Capture the cell that displays the provided text and extract its [x, y] central coordinate. 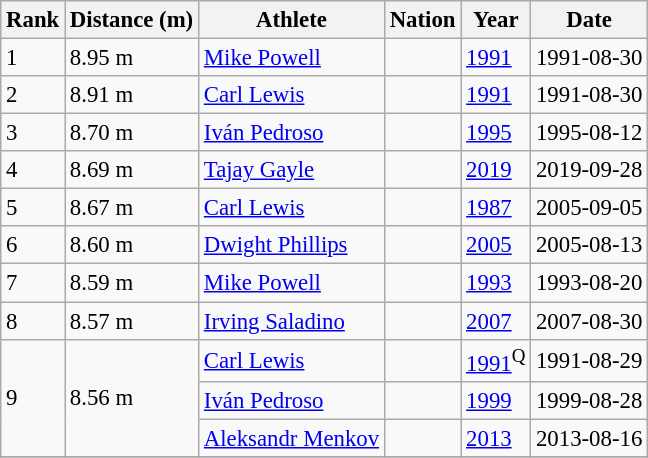
8.69 m [132, 170]
2007-08-30 [590, 321]
Athlete [292, 20]
4 [33, 170]
8.95 m [132, 58]
5 [33, 208]
2019 [496, 170]
2007 [496, 321]
1991Q [496, 360]
8 [33, 321]
3 [33, 133]
1999 [496, 400]
8.60 m [132, 245]
1 [33, 58]
Distance (m) [132, 20]
6 [33, 245]
Aleksandr Menkov [292, 438]
8.59 m [132, 283]
8.91 m [132, 95]
Rank [33, 20]
1999-08-28 [590, 400]
8.70 m [132, 133]
Date [590, 20]
2005 [496, 245]
2 [33, 95]
7 [33, 283]
2019-09-28 [590, 170]
1993 [496, 283]
Dwight Phillips [292, 245]
2005-08-13 [590, 245]
Year [496, 20]
8.67 m [132, 208]
1995 [496, 133]
1991-08-29 [590, 360]
8.57 m [132, 321]
9 [33, 398]
Nation [422, 20]
1987 [496, 208]
2013 [496, 438]
1995-08-12 [590, 133]
1993-08-20 [590, 283]
Tajay Gayle [292, 170]
2005-09-05 [590, 208]
2013-08-16 [590, 438]
8.56 m [132, 398]
Irving Saladino [292, 321]
